Capture the cell that displays the provided text and extract its [X, Y] central coordinate. 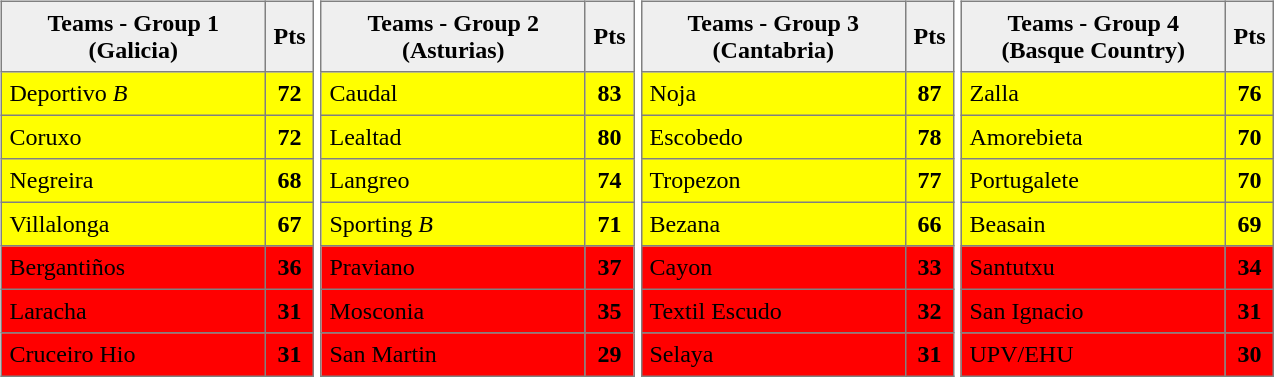
Coruxo [133, 137]
Sporting B [453, 224]
36 [289, 268]
Villalonga [133, 224]
77 [929, 181]
69 [1249, 224]
Cayon [773, 268]
Bergantiños [133, 268]
Textil Escudo [773, 311]
37 [609, 268]
Praviano [453, 268]
80 [609, 137]
Teams - Group 3(Cantabria) [773, 36]
Selaya [773, 355]
Santutxu [1093, 268]
Noja [773, 94]
71 [609, 224]
San Martin [453, 355]
76 [1249, 94]
Teams - Group 4(Basque Country) [1093, 36]
Portugalete [1093, 181]
Teams - Group 2(Asturias) [453, 36]
Cruceiro Hio [133, 355]
Amorebieta [1093, 137]
87 [929, 94]
Laracha [133, 311]
San Ignacio [1093, 311]
Negreira [133, 181]
74 [609, 181]
Escobedo [773, 137]
Tropezon [773, 181]
Bezana [773, 224]
Langreo [453, 181]
66 [929, 224]
Deportivo B [133, 94]
32 [929, 311]
33 [929, 268]
30 [1249, 355]
Caudal [453, 94]
UPV/EHU [1093, 355]
35 [609, 311]
Teams - Group 1(Galicia) [133, 36]
67 [289, 224]
Zalla [1093, 94]
78 [929, 137]
Beasain [1093, 224]
29 [609, 355]
Lealtad [453, 137]
83 [609, 94]
Mosconia [453, 311]
68 [289, 181]
34 [1249, 268]
